From the cell containing the given text, extract its center point as [x, y] coordinate. 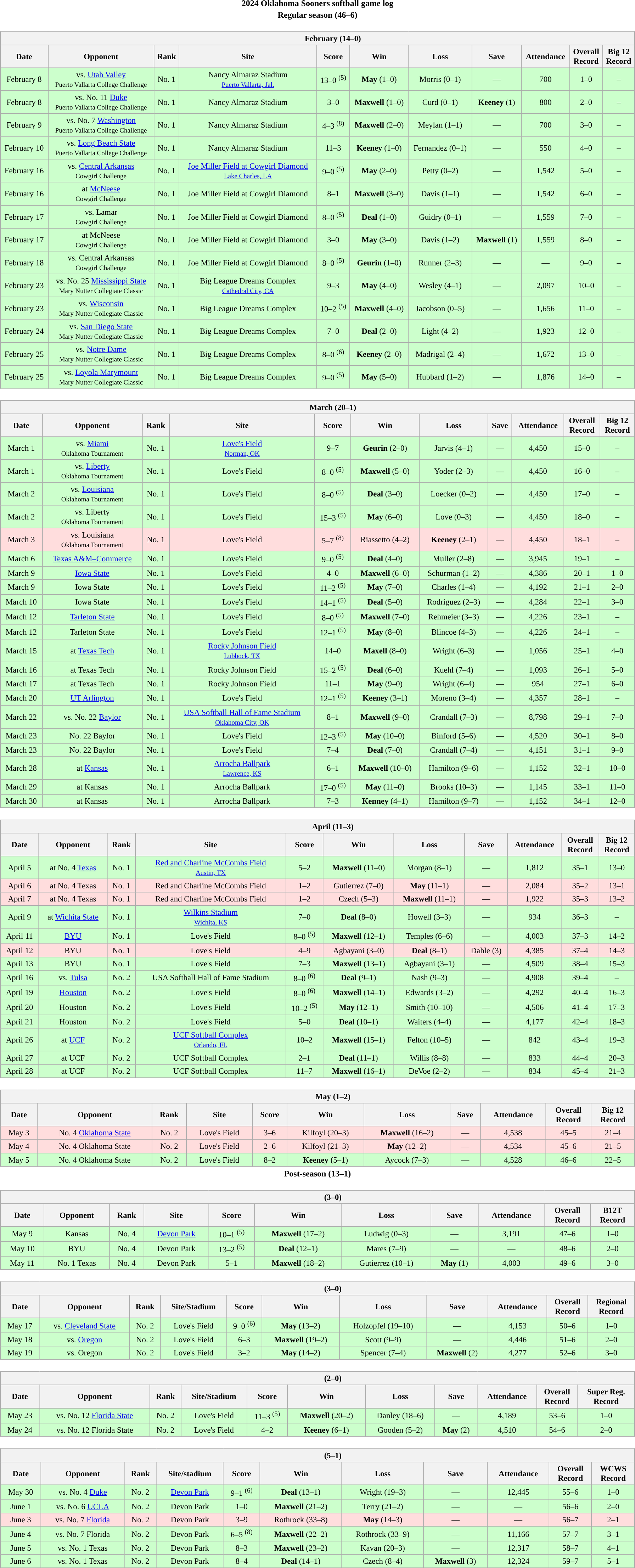
May (1–2) [317, 1097]
51–6 [568, 1340]
16–0 [582, 471]
Maxwell (2–0) [379, 125]
4,151 [538, 750]
4,506 [535, 1007]
48–6 [568, 1249]
36–3 [580, 917]
May 4 [19, 1146]
59–7 [571, 1561]
May 10 [22, 1249]
35–2 [580, 886]
Agbayani (3–1) [429, 963]
May (12–1) [359, 1007]
10–2 [305, 1040]
vs. No. 6 UCLA [83, 1506]
Maxwell (19–2) [300, 1340]
May (13–2) [300, 1325]
May (6–0) [385, 517]
3–2 [244, 1353]
Arrocha BallparkLawrence, KS [242, 768]
May (2) [456, 1430]
May (9–0) [385, 684]
Morris (0–1) [440, 79]
3–1 [613, 1534]
Deal (6–0) [385, 670]
April 19 [20, 993]
Brooks (10–3) [454, 787]
Rothrock (33–8) [301, 1520]
Maxwell (16–1) [359, 1071]
February 9 [24, 125]
4,520 [538, 736]
May (4–0) [379, 286]
March (20–1) [317, 407]
Kansas [77, 1234]
Geurin (2–0) [385, 448]
Crandall (7–3) [454, 716]
May 23 [20, 1416]
45–4 [580, 1071]
April 11 [20, 936]
15–3 [617, 963]
Maxwell (21–2) [301, 1506]
March 29 [21, 787]
May 3 [19, 1133]
21–5 [613, 1146]
Maxwell (4–0) [379, 308]
Wright (6–3) [454, 651]
3,191 [511, 1234]
Kenney (4–1) [385, 801]
Keeney (2–0) [379, 354]
4,528 [513, 1160]
Temples (6–6) [429, 936]
Czech (5–3) [359, 899]
April 7 [20, 899]
8–4 [242, 1561]
23–1 [582, 617]
Love (0–3) [454, 517]
April 9 [20, 917]
April 20 [20, 1007]
USA Softball Hall of Fame Stadium [210, 978]
Maxwell (20–2) [326, 1416]
May 18 [20, 1340]
vs. MiamiOklahoma Tournament [92, 448]
6–5 (8) [242, 1534]
Curd (0–1) [440, 102]
17–0 [582, 494]
13–0 (5) [333, 79]
Rehmeier (3–3) [454, 617]
58–7 [571, 1548]
Schurman (1–2) [454, 573]
Keeney (5–1) [325, 1160]
4,153 [517, 1325]
Runner (2–3) [440, 262]
Rocky Johnson FieldLubbock, TX [242, 651]
53–6 [557, 1416]
Maxwell (16–2) [407, 1133]
vs. Cleveland State [84, 1325]
43–4 [580, 1040]
Moreno (3–4) [454, 698]
WCWSRecord [613, 1473]
35–3 [580, 899]
4,192 [538, 587]
Maxwell (12–1) [359, 936]
15–3 (5) [332, 517]
19–3 [617, 1040]
vs. LamarCowgirl Challenge [101, 217]
28–1 [582, 698]
March 3 [21, 540]
Wright (19–3) [383, 1492]
March 10 [21, 602]
Maxwell (1) [496, 240]
21–4 [613, 1133]
vs. Notre DameMary Nutter Collegiate Classic [101, 354]
vs. San Diego StateMary Nutter Collegiate Classic [101, 331]
Deal (5–0) [385, 602]
March 30 [21, 801]
May 5 [19, 1160]
11–1 [332, 684]
Binford (5–6) [454, 736]
May (1) [455, 1263]
Rothrock (33–9) [383, 1534]
May 9 [22, 1234]
13–1 [617, 886]
27–1 [582, 684]
8–2 [270, 1160]
22–5 [613, 1160]
Maxwell (10–0) [385, 768]
June 5 [21, 1548]
May (7–0) [385, 587]
4,277 [517, 1353]
Maxwell (23–2) [301, 1548]
13–2 [617, 899]
Agbayani (3–0) [359, 950]
Light (4–2) [440, 331]
May (2–0) [379, 171]
No. 1 Texas [77, 1263]
Big League Dreams ComplexCathedral City, CA [248, 286]
Gutierrez (7–0) [359, 886]
Kilfoyl (20–3) [325, 1133]
13–2 (5) [232, 1249]
12–3 (5) [332, 736]
Hamilton (9–7) [454, 801]
B12TRecord [612, 1215]
vs. Long Beach StatePuerto Vallarta College Challenge [101, 148]
Maxwell (18–2) [298, 1263]
Danley (18–6) [400, 1416]
Maxwell (11–1) [429, 899]
March 6 [21, 558]
vs. No. 11 DukePuerto Vallarta College Challenge [101, 102]
Gutierrez (10–1) [386, 1263]
Deal (3–0) [385, 494]
Guidry (0–1) [440, 217]
35–1 [580, 867]
11–3 [333, 148]
Davis (1–1) [440, 193]
3–9 [242, 1520]
May (12–2) [407, 1146]
8–3 [242, 1548]
vs. WisconsinMary Nutter Collegiate Classic [101, 308]
Mares (7–9) [386, 1249]
30–1 [582, 736]
Maxwell (5–0) [385, 471]
Yoder (2–3) [454, 471]
934 [535, 917]
4,534 [513, 1146]
Maxwell (3–0) [379, 193]
RegionalRecord [611, 1307]
3,945 [538, 558]
26–1 [582, 670]
4–1 [613, 1548]
May (5–0) [379, 377]
12,317 [518, 1548]
(2–0) [317, 1378]
Wilkins StadiumWichita, KS [210, 917]
7–4 [332, 750]
15–0 [582, 448]
4,357 [538, 698]
18–0 [582, 517]
vs. No. 25 Mississippi StateMary Nutter Collegiate Classic [101, 286]
Texas A&M–Commerce [92, 558]
11–2 (5) [332, 587]
(5–1) [317, 1455]
4,908 [535, 978]
April 28 [20, 1071]
Rodriguez (2–3) [454, 602]
Site/stadium [190, 1473]
February (14–0) [317, 38]
1,145 [538, 787]
2,097 [546, 286]
Maxwell (1–0) [379, 102]
April 26 [20, 1040]
USA Softball Hall of Fame StadiumOklahoma City, OK [242, 716]
May (8–0) [385, 632]
Maxwell (2) [457, 1353]
46–6 [568, 1160]
Dahle (3) [486, 950]
4,538 [513, 1133]
2–6 [270, 1146]
Deal (8–0) [359, 917]
Scott (9–9) [383, 1340]
Maxwell (15–1) [359, 1040]
February 18 [24, 262]
4,284 [538, 602]
Love's FieldNorman, OK [242, 448]
1,672 [546, 354]
Joe Miller Field at Cowgirl DiamondLake Charles, LA [248, 171]
18–3 [617, 1022]
Keeney (3–1) [385, 698]
March 28 [21, 768]
June 3 [21, 1520]
9–0 (6) [244, 1325]
DeVoe (2–2) [429, 1071]
Kuehl (7–4) [454, 670]
Deal (8–1) [429, 950]
Terry (21–2) [383, 1506]
April 16 [20, 978]
May 24 [20, 1430]
Deal (12–1) [298, 1249]
Geurin (1–0) [379, 262]
Deal (4–0) [385, 558]
4,189 [507, 1416]
vs. No. 4 Duke [83, 1492]
4,446 [517, 1340]
May 30 [21, 1492]
Ludwig (0–3) [386, 1234]
11,166 [518, 1534]
May (1–0) [379, 79]
Super Reg.Record [606, 1397]
Maxwell (13–1) [359, 963]
14–1 (5) [332, 602]
vs. Utah ValleyPuerto Vallarta College Challenge [101, 79]
Loecker (0–2) [454, 494]
31–1 [582, 750]
4,177 [535, 1022]
11–3 (5) [267, 1416]
Deal (2–0) [379, 331]
May 17 [20, 1325]
Maxwell (11–0) [359, 867]
20–3 [617, 1058]
Wesley (4–1) [440, 286]
Keeney (1) [496, 102]
May (11–1) [429, 886]
Maxell (8–0) [385, 651]
4,509 [535, 963]
Deal (7–0) [385, 750]
June 4 [21, 1534]
Smith (10–10) [429, 1007]
6–3 [244, 1340]
Kavan (20–3) [383, 1548]
19–1 [582, 558]
Maxwell (6–0) [385, 573]
April 5 [20, 867]
57–7 [571, 1534]
56–7 [571, 1520]
4–2 [267, 1430]
833 [535, 1058]
Riassetto (4–2) [385, 540]
Crandall (7–4) [454, 750]
May (3–0) [379, 240]
Blincoe (4–3) [454, 632]
50–6 [568, 1325]
9–3 [333, 286]
16–3 [617, 993]
UT Arlington [92, 698]
49–6 [568, 1263]
vs. No. 22 Baylor [92, 716]
56–6 [571, 1506]
38–4 [580, 963]
April (11–3) [317, 827]
Jarvis (4–1) [454, 448]
vs. No. 7 WashingtonPuerto Vallarta College Challenge [101, 125]
4–3 (8) [333, 125]
March 15 [21, 651]
17–3 [617, 1007]
22–1 [582, 602]
UCF Softball ComplexOrlando, FL [210, 1040]
40–4 [580, 993]
Deal (9–1) [359, 978]
May 19 [20, 1353]
April 21 [20, 1022]
14–3 [617, 950]
20–1 [582, 573]
Czech (8–4) [383, 1561]
Holzopfel (19–10) [383, 1325]
Felton (10–5) [429, 1040]
45–6 [568, 1146]
42–4 [580, 1022]
5–2 [305, 867]
Red and Charline McCombs FieldAustin, TX [210, 867]
June 6 [21, 1561]
842 [535, 1040]
vs. Tulsa [73, 978]
vs. Loyola MarymountMary Nutter Collegiate Classic [101, 377]
May (14–2) [300, 1353]
Muller (2–8) [454, 558]
March 16 [21, 670]
24–1 [582, 632]
Howell (3–3) [429, 917]
834 [535, 1071]
1,876 [546, 377]
17–0 (5) [332, 787]
1,812 [535, 867]
2,084 [535, 886]
March 22 [21, 716]
April 12 [20, 950]
21–3 [617, 1071]
12,324 [518, 1561]
Willis (8–8) [429, 1058]
Keeney (2–1) [454, 540]
54–6 [557, 1430]
Nash (9–3) [429, 978]
34–1 [582, 801]
Hamilton (9–6) [454, 768]
1,923 [546, 331]
37–3 [580, 936]
550 [546, 148]
Deal (11–1) [359, 1058]
4,510 [507, 1430]
800 [546, 102]
15–2 (5) [332, 670]
Meylan (1–1) [440, 125]
March 17 [21, 684]
May (10–0) [385, 736]
39–4 [580, 978]
March 20 [21, 698]
4,385 [535, 950]
at Wichita State [73, 917]
Deal (10–1) [359, 1022]
4,292 [535, 993]
Jacobson (0–5) [440, 308]
Spencer (7–4) [383, 1353]
May 11 [22, 1263]
April 6 [20, 886]
Deal (14–1) [301, 1561]
9–7 [332, 448]
1,056 [538, 651]
25–1 [582, 651]
Deal (13–1) [301, 1492]
Wright (6–4) [454, 684]
Davis (1–2) [440, 240]
1,922 [535, 899]
Keeney (6–1) [326, 1430]
9–1 (6) [242, 1492]
45–5 [568, 1133]
21–1 [582, 587]
April 13 [20, 963]
47–6 [568, 1234]
6–1 [332, 768]
12,445 [518, 1492]
Maxwell (22–2) [301, 1534]
Maxwell (14–1) [359, 993]
February 10 [24, 148]
Maxwell (7–0) [385, 617]
Edwards (3–2) [429, 993]
32–1 [582, 768]
1,656 [546, 308]
1,093 [538, 670]
3–6 [270, 1133]
37–4 [580, 950]
Gooden (5–2) [400, 1430]
Maxwell (3) [455, 1561]
Charles (1–4) [454, 587]
8,798 [538, 716]
Petty (0–2) [440, 171]
Deal (1–0) [379, 217]
April 27 [20, 1058]
Fernandez (0–1) [440, 148]
Maxwell (9–0) [385, 716]
Madrigal (2–4) [440, 354]
Morgan (8–1) [429, 867]
Hubbard (1–2) [440, 377]
11–7 [305, 1071]
18–1 [582, 540]
33–1 [582, 787]
May (11–0) [385, 787]
52–6 [568, 1353]
954 [538, 684]
10–1 (5) [232, 1234]
55–6 [571, 1492]
14–2 [617, 936]
4,386 [538, 573]
44–4 [580, 1058]
29–1 [582, 716]
41–4 [580, 1007]
Aycock (7–3) [407, 1160]
Maxwell (17–2) [298, 1234]
February 24 [24, 331]
Keeney (1–0) [379, 148]
June 1 [21, 1506]
5–7 (8) [332, 540]
May (14–3) [383, 1520]
4–9 [305, 950]
Waiters (4–4) [429, 1022]
Kilfoyl (21–3) [325, 1146]
Nancy Almaraz StadiumPuerto Vallarta, Jal. [248, 79]
